Locate the cell with the specified text and output its [x, y] center coordinate. 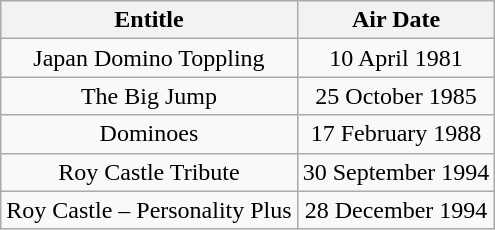
Air Date [396, 20]
The Big Jump [149, 96]
17 February 1988 [396, 134]
Dominoes [149, 134]
Roy Castle Tribute [149, 172]
25 October 1985 [396, 96]
28 December 1994 [396, 210]
Roy Castle – Personality Plus [149, 210]
30 September 1994 [396, 172]
Japan Domino Toppling [149, 58]
Entitle [149, 20]
10 April 1981 [396, 58]
